Provide the (X, Y) coordinate of the cell's center where the given text is located.  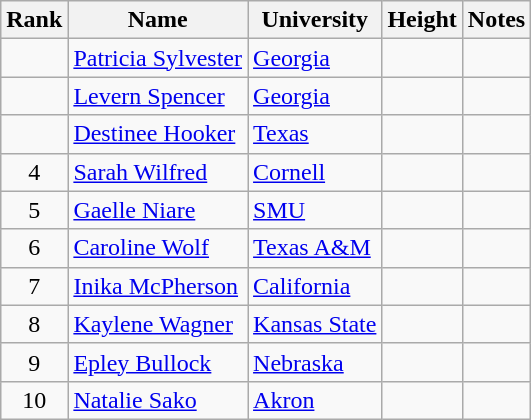
Levern Spencer (158, 96)
Kansas State (315, 324)
Gaelle Niare (158, 210)
Sarah Wilfred (158, 172)
SMU (315, 210)
Notes (496, 20)
Akron (315, 400)
Nebraska (315, 362)
Cornell (315, 172)
Epley Bullock (158, 362)
Texas A&M (315, 248)
7 (34, 286)
Destinee Hooker (158, 134)
University (315, 20)
Patricia Sylvester (158, 58)
8 (34, 324)
10 (34, 400)
Texas (315, 134)
Natalie Sako (158, 400)
Caroline Wolf (158, 248)
Height (422, 20)
Rank (34, 20)
Kaylene Wagner (158, 324)
4 (34, 172)
Inika McPherson (158, 286)
Name (158, 20)
9 (34, 362)
California (315, 286)
6 (34, 248)
5 (34, 210)
